From the cell containing the given text, extract its center point as [X, Y] coordinate. 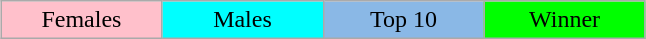
Top 10 [404, 20]
Winner [564, 20]
Females [82, 20]
Males [242, 20]
